Identify which cell holds the provided text, then report its [x, y] central coordinate. 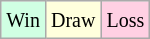
Win [24, 20]
Loss [126, 20]
Draw [72, 20]
